Capture the cell that displays the provided text and extract its (x, y) central coordinate. 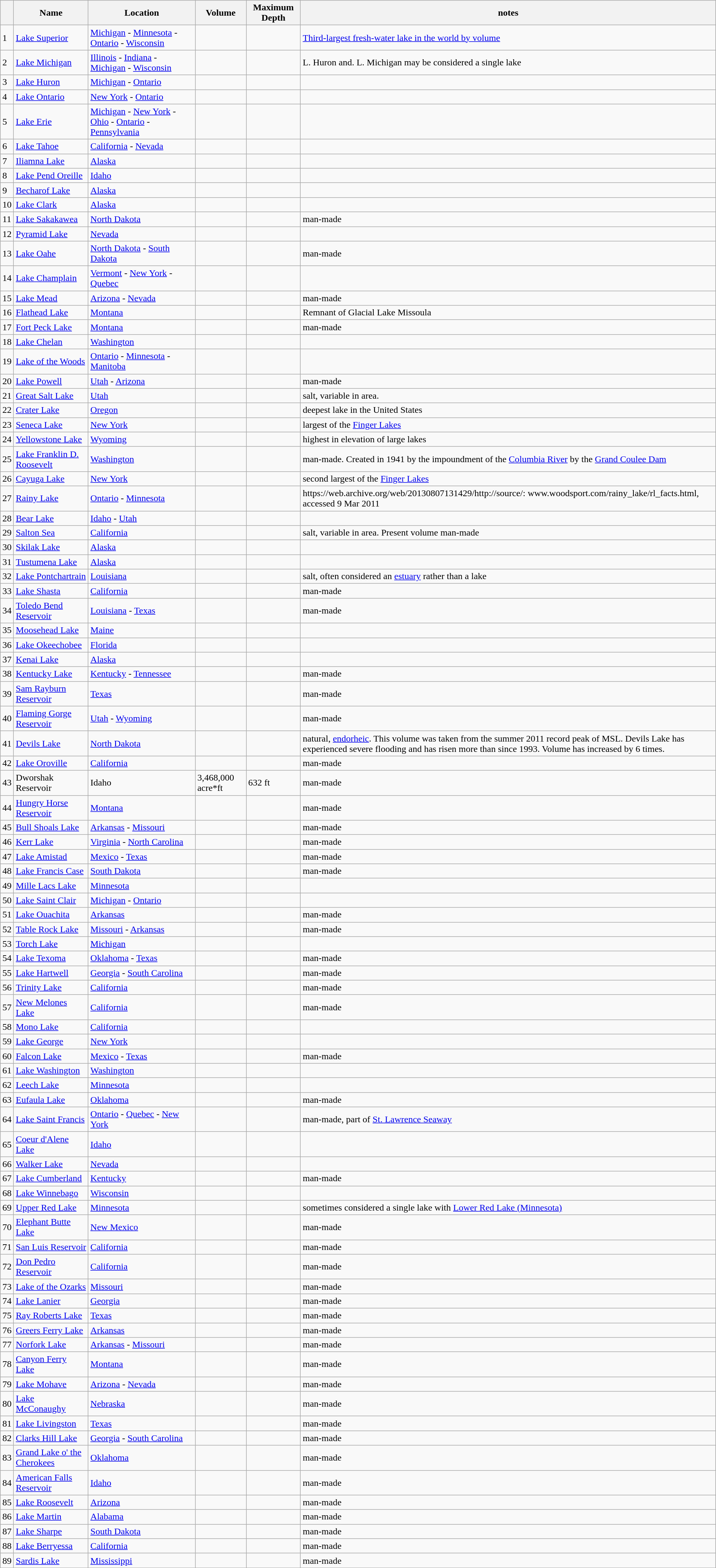
42 (7, 763)
Location (142, 13)
76 (7, 1330)
Yellowstone Lake (51, 439)
Moosehead Lake (51, 630)
72 (7, 1267)
61 (7, 1071)
Illinois - Indiana - Michigan - Wisconsin (142, 63)
Lake Clark (51, 205)
Trinity Lake (51, 987)
63 (7, 1100)
66 (7, 1164)
Cayuga Lake (51, 479)
49 (7, 886)
Utah - Wyoming (142, 719)
67 (7, 1178)
46 (7, 842)
3,468,000 acre*ft (220, 783)
Missouri (142, 1286)
New Mexico (142, 1227)
77 (7, 1345)
24 (7, 439)
74 (7, 1301)
35 (7, 630)
Lake Shasta (51, 591)
40 (7, 719)
52 (7, 929)
25 (7, 459)
Falcon Lake (51, 1056)
Louisiana - Texas (142, 611)
L. Huron and. L. Michigan may be considered a single lake (508, 63)
Torch Lake (51, 944)
50 (7, 900)
Utah (142, 396)
86 (7, 1517)
Lake Berryessa (51, 1546)
Remnant of Glacial Lake Missoula (508, 313)
11 (7, 219)
New York - Ontario (142, 97)
Eufaula Lake (51, 1100)
notes (508, 13)
Alabama (142, 1517)
Grand Lake o' the Cherokees (51, 1458)
Lake Francis Case (51, 871)
California - Nevada (142, 146)
Kerr Lake (51, 842)
Nebraska (142, 1404)
26 (7, 479)
7 (7, 161)
Utah - Arizona (142, 381)
Lake Erie (51, 122)
45 (7, 828)
salt, variable in area. Present volume man-made (508, 533)
69 (7, 1208)
38 (7, 674)
Norfork Lake (51, 1345)
Flathead Lake (51, 313)
Lake Chelan (51, 342)
32 (7, 576)
87 (7, 1531)
Lake Cumberland (51, 1178)
44 (7, 807)
Elephant Butte Lake (51, 1227)
48 (7, 871)
largest of the Finger Lakes (508, 425)
20 (7, 381)
Toledo Bend Reservoir (51, 611)
Don Pedro Reservoir (51, 1267)
Kentucky Lake (51, 674)
Pyramid Lake (51, 234)
33 (7, 591)
47 (7, 857)
Kentucky (142, 1178)
Leech Lake (51, 1085)
Lake Sharpe (51, 1531)
Salton Sea (51, 533)
39 (7, 693)
Lake Martin (51, 1517)
43 (7, 783)
84 (7, 1482)
Lake Michigan (51, 63)
56 (7, 987)
North Dakota - South Dakota (142, 254)
41 (7, 743)
Fort Peck Lake (51, 327)
Lake Huron (51, 82)
79 (7, 1384)
Michigan (142, 944)
deepest lake in the United States (508, 410)
5 (7, 122)
man-made. Created in 1941 by the impoundment of the Columbia River by the Grand Coulee Dam (508, 459)
51 (7, 915)
Louisiana (142, 576)
Lake Oroville (51, 763)
8 (7, 175)
Lake Pontchartrain (51, 576)
68 (7, 1193)
27 (7, 498)
Lake Winnebago (51, 1193)
Vermont - New York - Quebec (142, 278)
Lake Saint Francis (51, 1119)
71 (7, 1247)
Lake Mohave (51, 1384)
28 (7, 518)
Michigan - Minnesota - Ontario - Wisconsin (142, 37)
Lake Amistad (51, 857)
Kentucky - Tennessee (142, 674)
55 (7, 973)
64 (7, 1119)
Kenai Lake (51, 659)
83 (7, 1458)
https://web.archive.org/web/20130807131429/http://source/: www.woodsport.com/rainy_lake/rl_facts.html, accessed 9 Mar 2011 (508, 498)
88 (7, 1546)
18 (7, 342)
78 (7, 1365)
Lake of the Woods (51, 362)
Missouri - Arkansas (142, 929)
Bull Shoals Lake (51, 828)
Lake Franklin D. Roosevelt (51, 459)
Hungry Horse Reservoir (51, 807)
Skilak Lake (51, 547)
Crater Lake (51, 410)
62 (7, 1085)
29 (7, 533)
sometimes considered a single lake with Lower Red Lake (Minnesota) (508, 1208)
Georgia (142, 1301)
Wyoming (142, 439)
13 (7, 254)
Michigan - New York - Ohio - Ontario - Pennsylvania (142, 122)
19 (7, 362)
36 (7, 645)
Arizona (142, 1502)
2 (7, 63)
Great Salt Lake (51, 396)
Name (51, 13)
Lake Hartwell (51, 973)
Lake Texoma (51, 958)
53 (7, 944)
Mono Lake (51, 1027)
Upper Red Lake (51, 1208)
Lake Livingston (51, 1424)
Lake Okeechobee (51, 645)
65 (7, 1144)
Canyon Ferry Lake (51, 1365)
Lake Champlain (51, 278)
Wisconsin (142, 1193)
Lake Superior (51, 37)
Oregon (142, 410)
highest in elevation of large lakes (508, 439)
Ontario - Minnesota - Manitoba (142, 362)
57 (7, 1007)
21 (7, 396)
14 (7, 278)
22 (7, 410)
Table Rock Lake (51, 929)
American Falls Reservoir (51, 1482)
Devils Lake (51, 743)
Virginia - North Carolina (142, 842)
85 (7, 1502)
23 (7, 425)
Lake Roosevelt (51, 1502)
Lake Sakakawea (51, 219)
Becharof Lake (51, 190)
Volume (220, 13)
Lake Pend Oreille (51, 175)
Lake of the Ozarks (51, 1286)
3 (7, 82)
16 (7, 313)
15 (7, 298)
Lake Lanier (51, 1301)
Ontario - Minnesota (142, 498)
1 (7, 37)
Sam Rayburn Reservoir (51, 693)
89 (7, 1560)
Ontario - Quebec - New York (142, 1119)
Lake Ontario (51, 97)
Bear Lake (51, 518)
Lake Powell (51, 381)
70 (7, 1227)
Greers Ferry Lake (51, 1330)
Clarks Hill Lake (51, 1438)
Lake Saint Clair (51, 900)
Seneca Lake (51, 425)
Iliamna Lake (51, 161)
Rainy Lake (51, 498)
San Luis Reservoir (51, 1247)
Sardis Lake (51, 1560)
Flaming Gorge Reservoir (51, 719)
Oklahoma - Texas (142, 958)
Third-largest fresh-water lake in the world by volume (508, 37)
632 ft (273, 783)
Lake George (51, 1041)
60 (7, 1056)
New Melones Lake (51, 1007)
59 (7, 1041)
34 (7, 611)
Walker Lake (51, 1164)
81 (7, 1424)
12 (7, 234)
Tustumena Lake (51, 562)
Dworshak Reservoir (51, 783)
54 (7, 958)
salt, variable in area. (508, 396)
Mississippi (142, 1560)
4 (7, 97)
Mille Lacs Lake (51, 886)
30 (7, 547)
37 (7, 659)
Maine (142, 630)
Lake Mead (51, 298)
9 (7, 190)
10 (7, 205)
Lake Tahoe (51, 146)
Lake Washington (51, 1071)
6 (7, 146)
Coeur d'Alene Lake (51, 1144)
Lake McConaughy (51, 1404)
salt, often considered an estuary rather than a lake (508, 576)
Ray Roberts Lake (51, 1315)
man-made, part of St. Lawrence Seaway (508, 1119)
31 (7, 562)
80 (7, 1404)
Lake Ouachita (51, 915)
17 (7, 327)
Idaho - Utah (142, 518)
82 (7, 1438)
Lake Oahe (51, 254)
75 (7, 1315)
Maximum Depth (273, 13)
second largest of the Finger Lakes (508, 479)
58 (7, 1027)
Florida (142, 645)
73 (7, 1286)
